Provide the (x, y) coordinate of the cell's center where the given text is located.  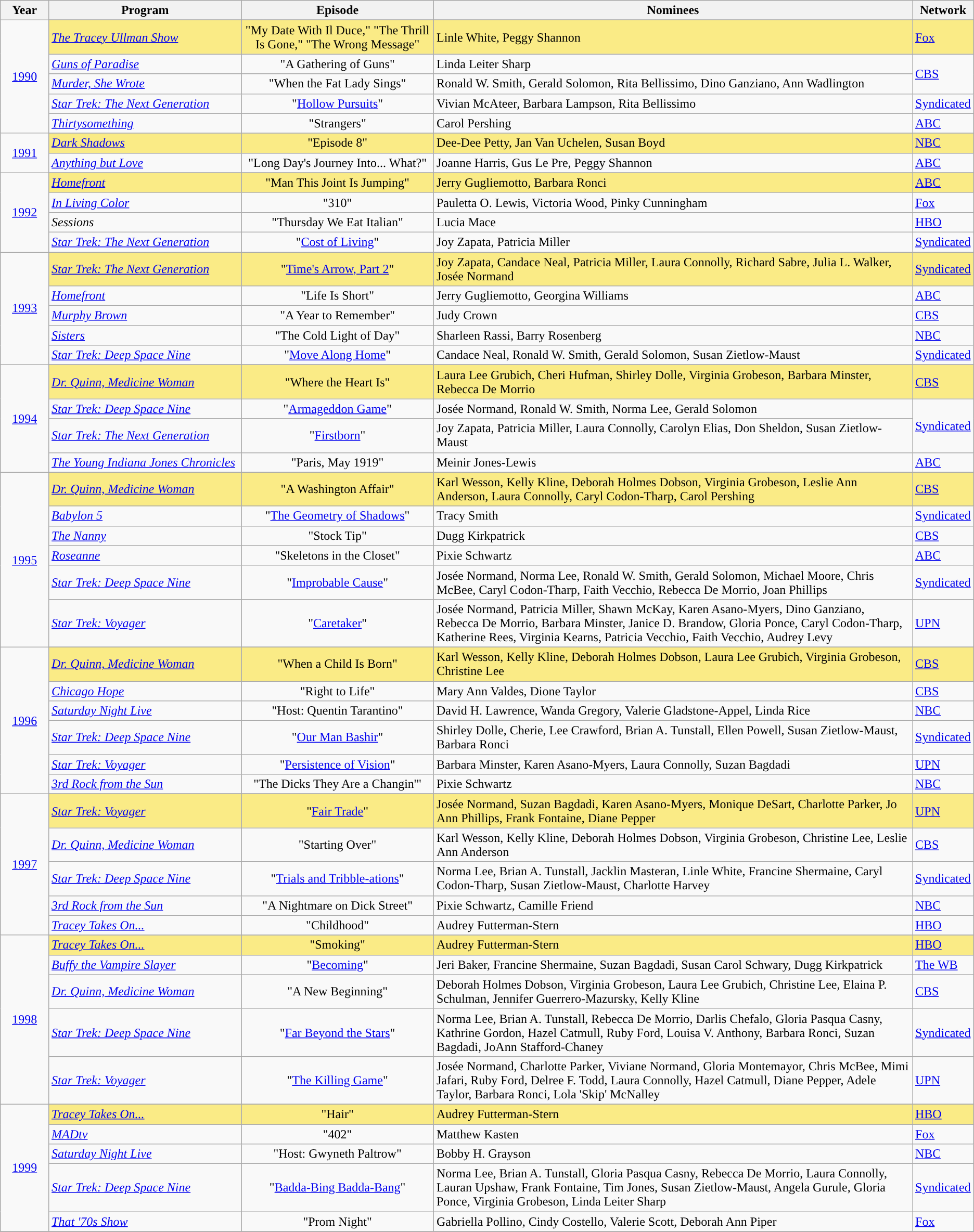
1998 (25, 1019)
Anything but Love (145, 163)
1997 (25, 864)
Linda Leiter Sharp (673, 64)
MADtv (145, 1134)
"402" (338, 1134)
Linle White, Peggy Shannon (673, 37)
"Thursday We Eat Italian" (338, 222)
Thirtysomething (145, 123)
"Firstborn" (338, 436)
"A Year to Remember" (338, 316)
Candace Neal, Ronald W. Smith, Gerald Solomon, Susan Zietlow-Maust (673, 355)
Karl Wesson, Kelly Kline, Deborah Holmes Dobson, Laura Lee Grubich, Virginia Grobeson, Christine Lee (673, 664)
Program (145, 10)
"Prom Night" (338, 1222)
"A Gathering of Guns" (338, 64)
"Stock Tip" (338, 536)
Matthew Kasten (673, 1134)
Carol Pershing (673, 123)
"Where the Heart Is" (338, 382)
1996 (25, 720)
Dark Shadows (145, 143)
Murder, She Wrote (145, 84)
Pixie Schwartz, Camille Friend (673, 905)
1995 (25, 560)
The Nanny (145, 536)
Joy Zapata, Patricia Miller (673, 242)
Guns of Paradise (145, 64)
"Strangers" (338, 123)
1993 (25, 308)
"Caretaker" (338, 623)
"Trials and Tribble-ations" (338, 879)
"Childhood" (338, 925)
Buffy the Vampire Slayer (145, 965)
Dee-Dee Petty, Jan Van Uchelen, Susan Boyd (673, 143)
"Improbable Cause" (338, 582)
Sessions (145, 222)
Laura Lee Grubich, Cheri Hufman, Shirley Dolle, Virginia Grobeson, Barbara Minster, Rebecca De Morrio (673, 382)
Sharleen Rassi, Barry Rosenberg (673, 335)
"Move Along Home" (338, 355)
Jerry Gugliemotto, Barbara Ronci (673, 183)
The Young Indiana Jones Chronicles (145, 462)
Gabriella Pollino, Cindy Costello, Valerie Scott, Deborah Ann Piper (673, 1222)
Karl Wesson, Kelly Kline, Deborah Holmes Dobson, Virginia Grobeson, Leslie Ann Anderson, Laura Connolly, Caryl Codon-Tharp, Carol Pershing (673, 489)
Joy Zapata, Patricia Miller, Laura Connolly, Carolyn Elias, Don Sheldon, Susan Zietlow-Maust (673, 436)
"My Date With Il Duce," "The Thrill Is Gone," "The Wrong Message" (338, 37)
"A Nightmare on Dick Street" (338, 905)
Dugg Kirkpatrick (673, 536)
1990 (25, 77)
Josée Normand, Suzan Bagdadi, Karen Asano-Myers, Monique DeSart, Charlotte Parker, Jo Ann Phillips, Frank Fontaine, Diane Pepper (673, 811)
Tracy Smith (673, 516)
1999 (25, 1168)
"Badda-Bing Badda-Bang" (338, 1188)
"The Geometry of Shadows" (338, 516)
Jeri Baker, Francine Shermaine, Suzan Bagdadi, Susan Carol Schwary, Dugg Kirkpatrick (673, 965)
"Our Man Bashir" (338, 737)
Judy Crown (673, 316)
Network (943, 10)
"Skeletons in the Closet" (338, 555)
Karl Wesson, Kelly Kline, Deborah Holmes Dobson, Virginia Grobeson, Christine Lee, Leslie Ann Anderson (673, 845)
"When a Child Is Born" (338, 664)
Bobby H. Grayson (673, 1154)
"The Dicks They Are a Changin'" (338, 784)
"Smoking" (338, 945)
1994 (25, 419)
Lucia Mace (673, 222)
Josée Normand, Ronald W. Smith, Norma Lee, Gerald Solomon (673, 409)
Joy Zapata, Candace Neal, Patricia Miller, Laura Connolly, Richard Sabre, Julia L. Walker, Josée Normand (673, 268)
"Persistence of Vision" (338, 764)
That '70s Show (145, 1222)
"A Washington Affair" (338, 489)
1992 (25, 212)
Ronald W. Smith, Gerald Solomon, Rita Bellissimo, Dino Ganziano, Ann Wadlington (673, 84)
"Becoming" (338, 965)
Barbara Minster, Karen Asano-Myers, Laura Connolly, Suzan Bagdadi (673, 764)
Sisters (145, 335)
"Hollow Pursuits" (338, 103)
"Host: Gwyneth Paltrow" (338, 1154)
"310" (338, 202)
Deborah Holmes Dobson, Virginia Grobeson, Laura Lee Grubich, Christine Lee, Elaina P. Schulman, Jennifer Guerrero-Mazursky, Kelly Kline (673, 991)
Vivian McAteer, Barbara Lampson, Rita Bellissimo (673, 103)
"Starting Over" (338, 845)
"Long Day's Journey Into... What?" (338, 163)
Murphy Brown (145, 316)
Mary Ann Valdes, Dione Taylor (673, 691)
"A New Beginning" (338, 991)
Jerry Gugliemotto, Georgina Williams (673, 296)
Episode (338, 10)
The Tracey Ullman Show (145, 37)
Shirley Dolle, Cherie, Lee Crawford, Brian A. Tunstall, Ellen Powell, Susan Zietlow-Maust, Barbara Ronci (673, 737)
David H. Lawrence, Wanda Gregory, Valerie Gladstone-Appel, Linda Rice (673, 711)
In Living Color (145, 202)
Roseanne (145, 555)
Joanne Harris, Gus Le Pre, Peggy Shannon (673, 163)
"Episode 8" (338, 143)
Chicago Hope (145, 691)
"Paris, May 1919" (338, 462)
"Time's Arrow, Part 2" (338, 268)
"Life Is Short" (338, 296)
"Hair" (338, 1114)
"Right to Life" (338, 691)
"The Killing Game" (338, 1080)
"Host: Quentin Tarantino" (338, 711)
Babylon 5 (145, 516)
"Cost of Living" (338, 242)
Year (25, 10)
1991 (25, 153)
"When the Fat Lady Sings" (338, 84)
"Far Beyond the Stars" (338, 1032)
Meinir Jones-Lewis (673, 462)
Nominees (673, 10)
"Man This Joint Is Jumping" (338, 183)
Pauletta O. Lewis, Victoria Wood, Pinky Cunningham (673, 202)
"Fair Trade" (338, 811)
Norma Lee, Brian A. Tunstall, Jacklin Masteran, Linle White, Francine Shermaine, Caryl Codon-Tharp, Susan Zietlow-Maust, Charlotte Harvey (673, 879)
The WB (943, 965)
"Armageddon Game" (338, 409)
"The Cold Light of Day" (338, 335)
